For the text-containing cell, return its midpoint in [X, Y] coordinate format. 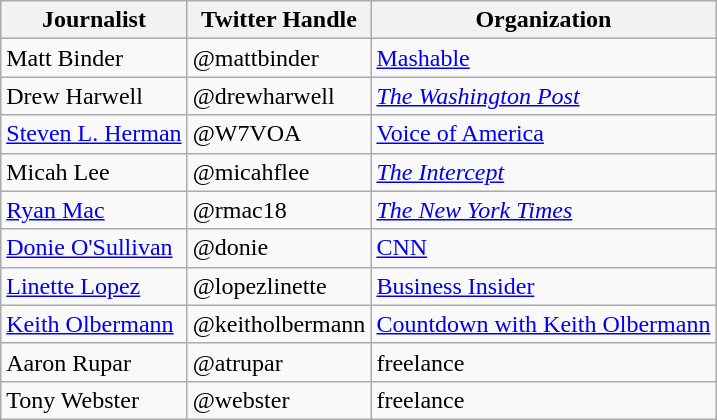
Voice of America [544, 134]
Micah Lee [94, 172]
Matt Binder [94, 58]
Countdown with Keith Olbermann [544, 324]
CNN [544, 248]
Business Insider [544, 286]
Drew Harwell [94, 96]
@lopezlinette [279, 286]
Donie O'Sullivan [94, 248]
Twitter Handle [279, 20]
Linette Lopez [94, 286]
@keitholbermann [279, 324]
The Washington Post [544, 96]
Journalist [94, 20]
The New York Times [544, 210]
The Intercept [544, 172]
@W7VOA [279, 134]
@micahflee [279, 172]
Tony Webster [94, 400]
@rmac18 [279, 210]
Steven L. Herman [94, 134]
@mattbinder [279, 58]
@atrupar [279, 362]
Organization [544, 20]
@webster [279, 400]
@donie [279, 248]
Keith Olbermann [94, 324]
Ryan Mac [94, 210]
Aaron Rupar [94, 362]
Mashable [544, 58]
@drewharwell [279, 96]
